Identify which cell holds the provided text, then report its (x, y) central coordinate. 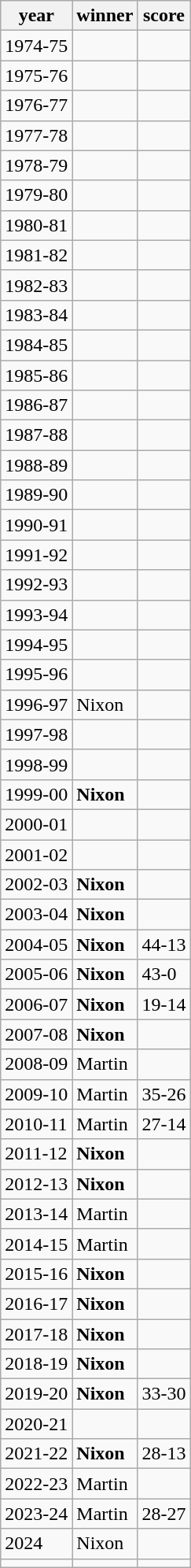
2000-01 (36, 824)
1998-99 (36, 764)
1989-90 (36, 495)
1978-79 (36, 165)
1975-76 (36, 76)
1977-78 (36, 135)
2005-06 (36, 974)
1985-86 (36, 375)
2011-12 (36, 1154)
33-30 (163, 1394)
2009-10 (36, 1094)
2016-17 (36, 1304)
2015-16 (36, 1274)
2003-04 (36, 915)
1994-95 (36, 645)
1997-98 (36, 734)
1982-83 (36, 285)
2022-23 (36, 1484)
1979-80 (36, 195)
1976-77 (36, 105)
2010-11 (36, 1124)
1983-84 (36, 315)
2021-22 (36, 1454)
2007-08 (36, 1034)
44-13 (163, 945)
1999-00 (36, 794)
2020-21 (36, 1424)
1992-93 (36, 585)
1993-94 (36, 615)
2012-13 (36, 1184)
1987-88 (36, 435)
1996-97 (36, 704)
winner (105, 16)
27-14 (163, 1124)
year (36, 16)
2023-24 (36, 1514)
28-27 (163, 1514)
1995-96 (36, 675)
2013-14 (36, 1214)
1990-91 (36, 525)
1988-89 (36, 465)
2002-03 (36, 885)
2018-19 (36, 1364)
1991-92 (36, 555)
2014-15 (36, 1244)
2019-20 (36, 1394)
35-26 (163, 1094)
2006-07 (36, 1004)
43-0 (163, 974)
1980-81 (36, 225)
2008-09 (36, 1064)
28-13 (163, 1454)
1981-82 (36, 255)
score (163, 16)
1974-75 (36, 46)
2017-18 (36, 1334)
2001-02 (36, 854)
1984-85 (36, 345)
1986-87 (36, 405)
19-14 (163, 1004)
2024 (36, 1544)
2004-05 (36, 945)
